Identify which cell holds the provided text, then report its (X, Y) central coordinate. 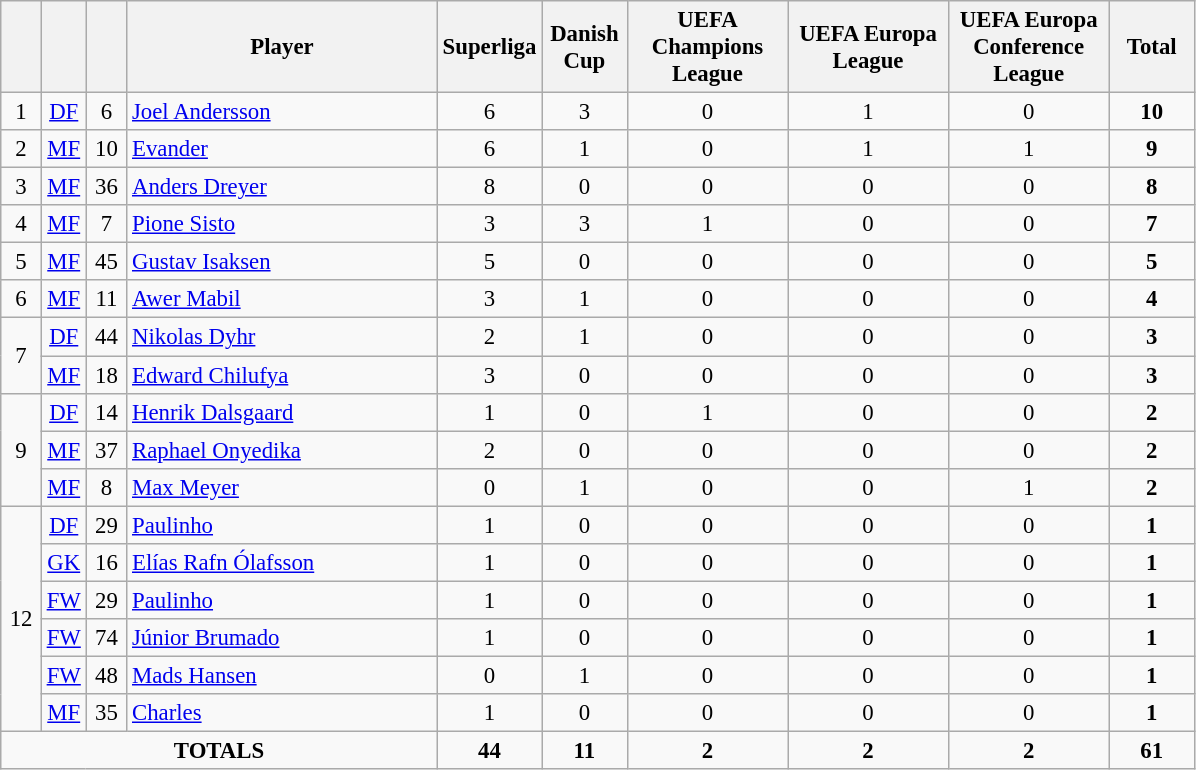
Awer Mabil (282, 299)
16 (106, 563)
Pione Sisto (282, 224)
Joel Andersson (282, 112)
37 (106, 450)
Elías Rafn Ólafsson (282, 563)
74 (106, 638)
Charles (282, 713)
Nikolas Dyhr (282, 337)
14 (106, 412)
48 (106, 675)
Player (282, 47)
36 (106, 187)
Raphael Onyedika (282, 450)
GK (64, 563)
Max Meyer (282, 487)
UEFA Europa League (868, 47)
Danish Cup (585, 47)
Henrik Dalsgaard (282, 412)
18 (106, 375)
Superliga (489, 47)
UEFA Europa Conference League (1028, 47)
Total (1152, 47)
12 (22, 619)
Júnior Brumado (282, 638)
Mads Hansen (282, 675)
Anders Dreyer (282, 187)
Evander (282, 149)
Edward Chilufya (282, 375)
Gustav Isaksen (282, 262)
TOTALS (220, 751)
61 (1152, 751)
35 (106, 713)
45 (106, 262)
UEFA Champions League (708, 47)
